From the cell containing the given text, extract its center point as (X, Y) coordinate. 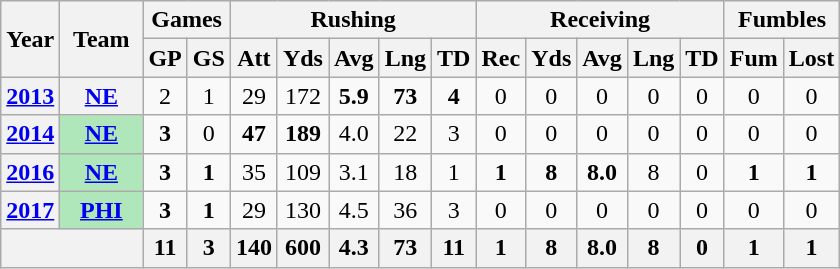
5.9 (354, 96)
35 (254, 172)
Rec (501, 58)
Receiving (600, 20)
3.1 (354, 172)
4.0 (354, 134)
Games (186, 20)
GP (165, 58)
Rushing (353, 20)
22 (405, 134)
GS (208, 58)
36 (405, 210)
Team (102, 39)
4.5 (354, 210)
Year (30, 39)
130 (302, 210)
2016 (30, 172)
4 (454, 96)
Fum (754, 58)
47 (254, 134)
600 (302, 248)
189 (302, 134)
140 (254, 248)
2 (165, 96)
PHI (102, 210)
18 (405, 172)
109 (302, 172)
2017 (30, 210)
2013 (30, 96)
2014 (30, 134)
Lost (811, 58)
172 (302, 96)
Fumbles (782, 20)
4.3 (354, 248)
Att (254, 58)
